Locate the cell with the specified text and output its (X, Y) center coordinate. 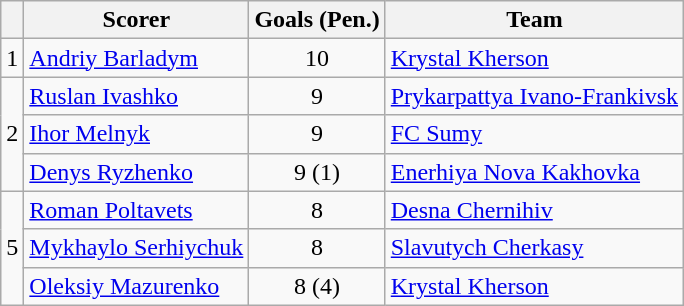
1 (12, 58)
FC Sumy (534, 134)
5 (12, 248)
Mykhaylo Serhiychuk (136, 248)
Enerhiya Nova Kakhovka (534, 172)
Denys Ryzhenko (136, 172)
10 (317, 58)
Prykarpattya Ivano-Frankivsk (534, 96)
Ruslan Ivashko (136, 96)
Goals (Pen.) (317, 20)
Oleksiy Mazurenko (136, 286)
Andriy Barladym (136, 58)
2 (12, 134)
8 (4) (317, 286)
Ihor Melnyk (136, 134)
Roman Poltavets (136, 210)
Desna Chernihiv (534, 210)
Team (534, 20)
Slavutych Cherkasy (534, 248)
Scorer (136, 20)
9 (1) (317, 172)
